Determine the (x, y) coordinate at the center of the cell enclosing the given text.  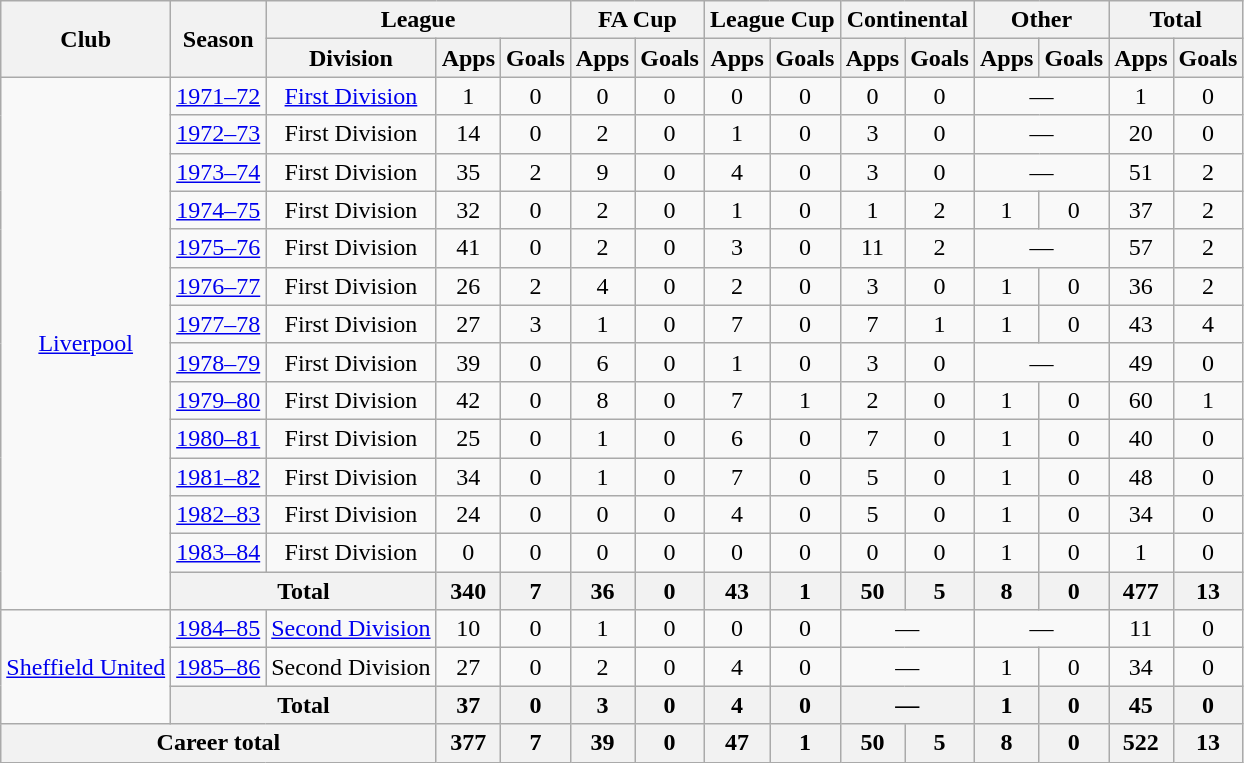
60 (1141, 400)
14 (468, 134)
522 (1141, 743)
1979–80 (218, 400)
51 (1141, 172)
1974–75 (218, 210)
League (418, 20)
1985–86 (218, 667)
1976–77 (218, 286)
Club (86, 39)
1975–76 (218, 248)
1982–83 (218, 515)
45 (1141, 705)
49 (1141, 362)
Liverpool (86, 344)
41 (468, 248)
League Cup (772, 20)
1983–84 (218, 553)
24 (468, 515)
340 (468, 591)
40 (1141, 438)
42 (468, 400)
35 (468, 172)
1973–74 (218, 172)
25 (468, 438)
Continental (907, 20)
1981–82 (218, 477)
1980–81 (218, 438)
1972–73 (218, 134)
FA Cup (637, 20)
377 (468, 743)
26 (468, 286)
20 (1141, 134)
10 (468, 629)
Sheffield United (86, 667)
Division (351, 58)
47 (736, 743)
Other (1041, 20)
Season (218, 39)
32 (468, 210)
57 (1141, 248)
1971–72 (218, 96)
Career total (218, 743)
1984–85 (218, 629)
1978–79 (218, 362)
48 (1141, 477)
9 (602, 172)
477 (1141, 591)
1977–78 (218, 324)
